Provide the [X, Y] coordinate of the cell's center where the given text is located.  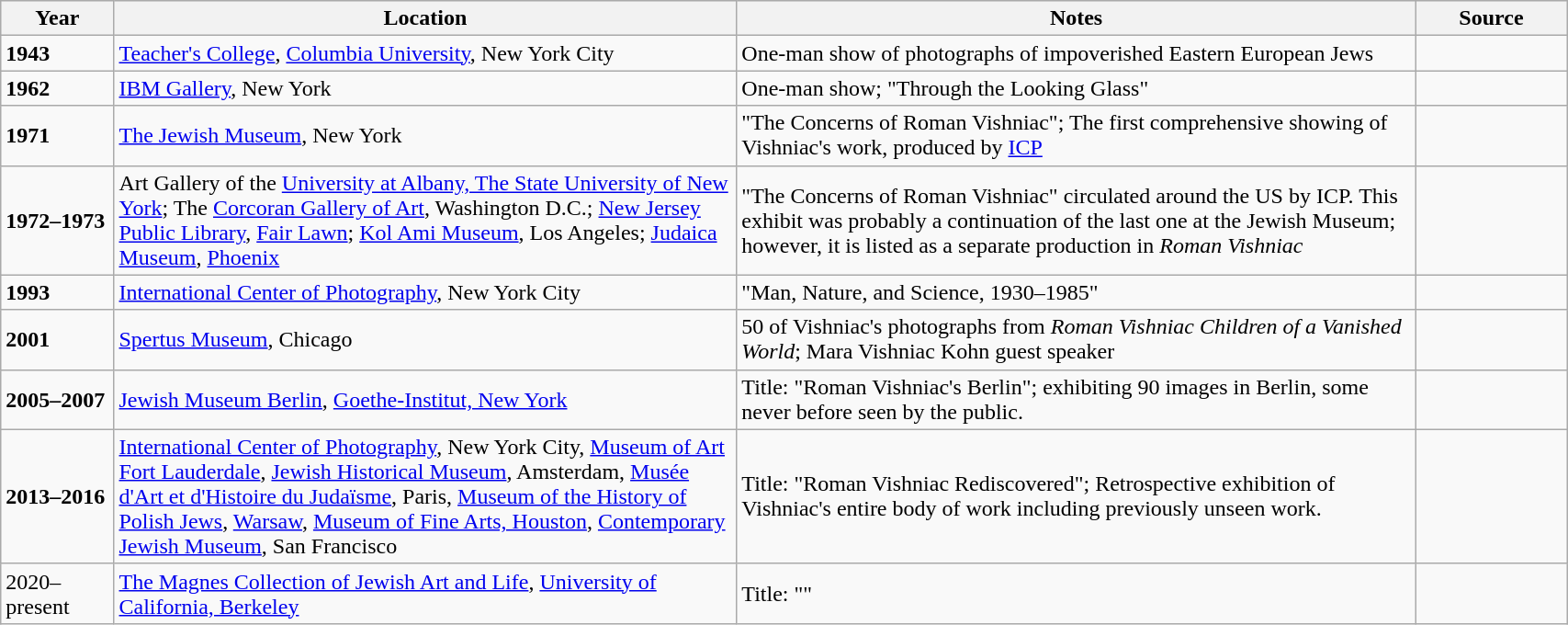
2013–2016 [57, 496]
Title: "Roman Vishniac's Berlin"; exhibiting 90 images in Berlin, some never before seen by the public. [1077, 399]
One-man show; "Through the Looking Glass" [1077, 88]
IBM Gallery, New York [425, 88]
Title: "" [1077, 594]
Source [1491, 18]
2001 [57, 340]
Jewish Museum Berlin, Goethe-Institut, New York [425, 399]
2020–present [57, 594]
Notes [1077, 18]
2005–2007 [57, 399]
Title: "Roman Vishniac Rediscovered"; Retrospective exhibition of Vishniac's entire body of work including previously unseen work. [1077, 496]
International Center of Photography, New York City [425, 292]
Spertus Museum, Chicago [425, 340]
Location [425, 18]
Teacher's College, Columbia University, New York City [425, 53]
1972–1973 [57, 221]
Year [57, 18]
1993 [57, 292]
The Jewish Museum, New York [425, 136]
The Magnes Collection of Jewish Art and Life, University of California, Berkeley [425, 594]
One-man show of photographs of impoverished Eastern European Jews [1077, 53]
1971 [57, 136]
1943 [57, 53]
50 of Vishniac's photographs from Roman Vishniac Children of a Vanished World; Mara Vishniac Kohn guest speaker [1077, 340]
"The Concerns of Roman Vishniac"; The first comprehensive showing of Vishniac's work, produced by ICP [1077, 136]
"Man, Nature, and Science, 1930–1985" [1077, 292]
1962 [57, 88]
